Identify which cell holds the provided text, then report its [x, y] central coordinate. 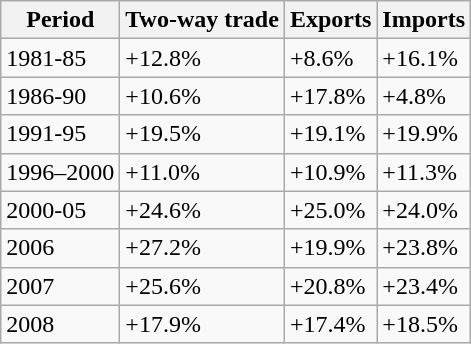
+27.2% [202, 248]
+11.0% [202, 172]
2006 [60, 248]
+10.9% [330, 172]
+11.3% [424, 172]
+25.6% [202, 286]
+25.0% [330, 210]
+24.0% [424, 210]
1981-85 [60, 58]
Imports [424, 20]
+19.1% [330, 134]
1996–2000 [60, 172]
+19.5% [202, 134]
+20.8% [330, 286]
+10.6% [202, 96]
1986-90 [60, 96]
1991-95 [60, 134]
Two-way trade [202, 20]
Period [60, 20]
+23.8% [424, 248]
+16.1% [424, 58]
+8.6% [330, 58]
+12.8% [202, 58]
+24.6% [202, 210]
2000-05 [60, 210]
Exports [330, 20]
+17.8% [330, 96]
+23.4% [424, 286]
2008 [60, 324]
+17.4% [330, 324]
+17.9% [202, 324]
2007 [60, 286]
+18.5% [424, 324]
+4.8% [424, 96]
